Extract the [X, Y] coordinate from the center of the cell holding the provided text.  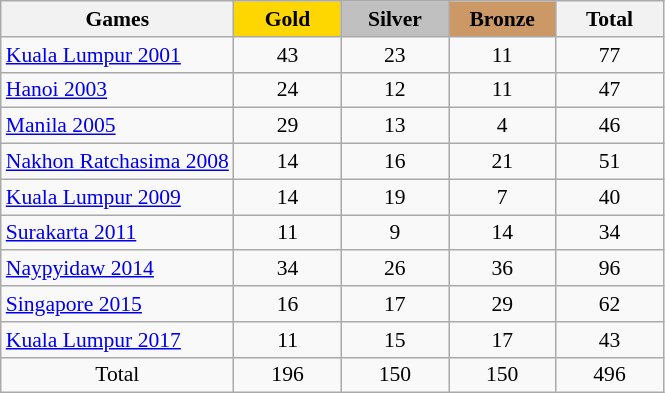
Bronze [502, 19]
46 [610, 126]
36 [502, 269]
77 [610, 55]
15 [394, 340]
496 [610, 375]
23 [394, 55]
Kuala Lumpur 2009 [118, 197]
21 [502, 162]
13 [394, 126]
Manila 2005 [118, 126]
40 [610, 197]
26 [394, 269]
9 [394, 233]
Naypyidaw 2014 [118, 269]
Hanoi 2003 [118, 90]
Singapore 2015 [118, 304]
24 [288, 90]
47 [610, 90]
4 [502, 126]
62 [610, 304]
Nakhon Ratchasima 2008 [118, 162]
51 [610, 162]
19 [394, 197]
Kuala Lumpur 2017 [118, 340]
Silver [394, 19]
Games [118, 19]
196 [288, 375]
7 [502, 197]
Surakarta 2011 [118, 233]
96 [610, 269]
Gold [288, 19]
12 [394, 90]
Kuala Lumpur 2001 [118, 55]
